Return the (x, y) coordinate for the center point of the cell that contains the specified text.  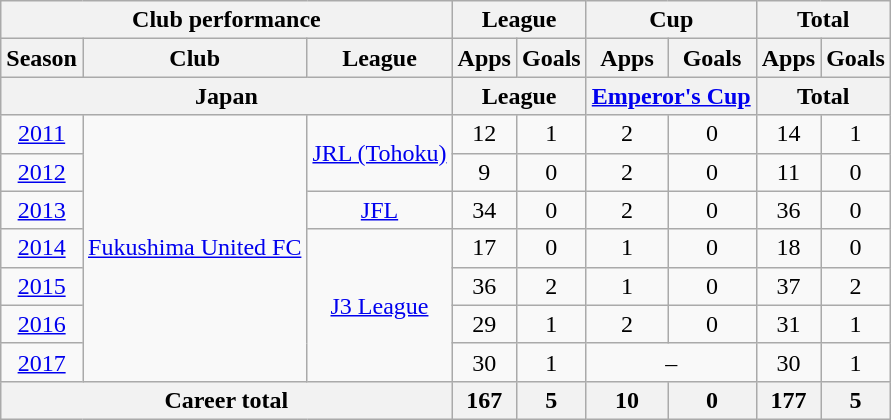
177 (788, 400)
– (671, 362)
JRL (Tohoku) (380, 153)
29 (484, 324)
17 (484, 248)
Fukushima United FC (194, 248)
10 (627, 400)
11 (788, 172)
37 (788, 286)
34 (484, 210)
Career total (226, 400)
2012 (42, 172)
14 (788, 134)
Emperor's Cup (671, 96)
JFL (380, 210)
2011 (42, 134)
J3 League (380, 305)
Club (194, 58)
Club performance (226, 20)
2016 (42, 324)
18 (788, 248)
31 (788, 324)
Season (42, 58)
2015 (42, 286)
Japan (226, 96)
2017 (42, 362)
Cup (671, 20)
167 (484, 400)
2014 (42, 248)
9 (484, 172)
2013 (42, 210)
12 (484, 134)
